For the text-containing cell, return its midpoint in [X, Y] coordinate format. 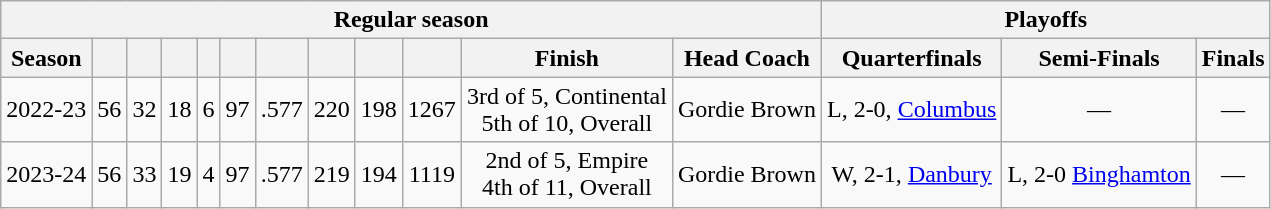
32 [144, 110]
194 [378, 174]
4 [208, 174]
1267 [432, 110]
3rd of 5, Continental5th of 10, Overall [566, 110]
Regular season [412, 20]
Quarterfinals [911, 58]
2023-24 [46, 174]
6 [208, 110]
Playoffs [1046, 20]
18 [180, 110]
2022-23 [46, 110]
19 [180, 174]
Head Coach [746, 58]
Finish [566, 58]
Semi-Finals [1099, 58]
L, 2-0 Binghamton [1099, 174]
219 [332, 174]
220 [332, 110]
33 [144, 174]
198 [378, 110]
2nd of 5, Empire4th of 11, Overall [566, 174]
1119 [432, 174]
Season [46, 58]
W, 2-1, Danbury [911, 174]
Finals [1233, 58]
L, 2-0, Columbus [911, 110]
